Pinpoint the cell where the given text exists, returning its (x, y) midpoint coordinate. 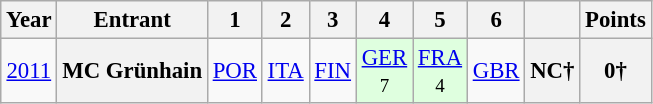
1 (234, 20)
MC Grünhain (132, 72)
5 (440, 20)
4 (384, 20)
Year (29, 20)
2011 (29, 72)
Points (616, 20)
GBR (496, 72)
NC† (552, 72)
ITA (286, 72)
GER7 (384, 72)
POR (234, 72)
6 (496, 20)
FIN (332, 72)
FRA4 (440, 72)
3 (332, 20)
0† (616, 72)
Entrant (132, 20)
2 (286, 20)
